Return the [X, Y] coordinate for the center point of the cell that contains the specified text.  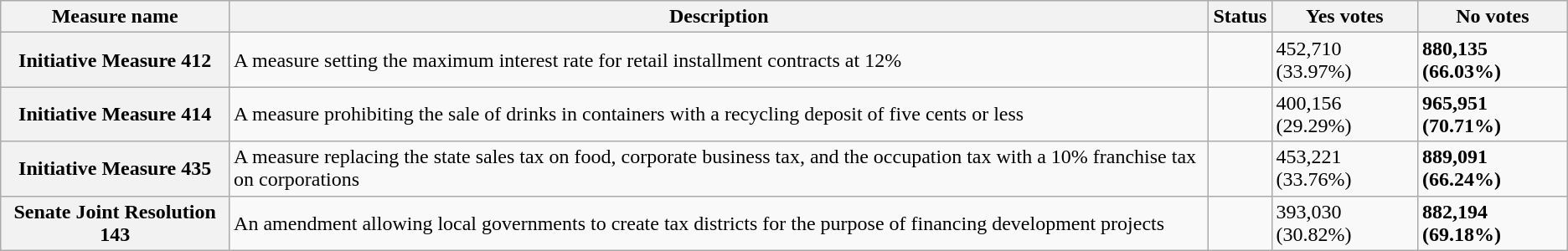
No votes [1493, 17]
Initiative Measure 412 [116, 60]
Measure name [116, 17]
452,710 (33.97%) [1345, 60]
Description [719, 17]
A measure setting the maximum interest rate for retail installment contracts at 12% [719, 60]
An amendment allowing local governments to create tax districts for the purpose of financing development projects [719, 223]
882,194 (69.18%) [1493, 223]
A measure replacing the state sales tax on food, corporate business tax, and the occupation tax with a 10% franchise tax on corporations [719, 169]
Status [1240, 17]
965,951 (70.71%) [1493, 114]
Yes votes [1345, 17]
400,156 (29.29%) [1345, 114]
889,091 (66.24%) [1493, 169]
880,135 (66.03%) [1493, 60]
Initiative Measure 435 [116, 169]
Initiative Measure 414 [116, 114]
A measure prohibiting the sale of drinks in containers with a recycling deposit of five cents or less [719, 114]
453,221 (33.76%) [1345, 169]
393,030 (30.82%) [1345, 223]
Senate Joint Resolution 143 [116, 223]
